Identify which cell holds the provided text, then report its [x, y] central coordinate. 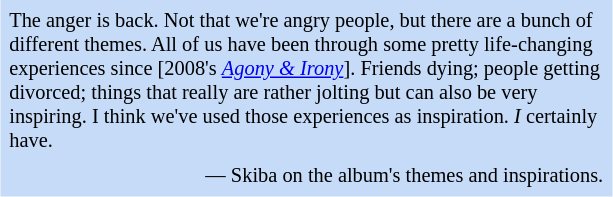
— Skiba on the album's themes and inspirations. [306, 176]
